Pinpoint the cell where the given text exists, returning its [x, y] midpoint coordinate. 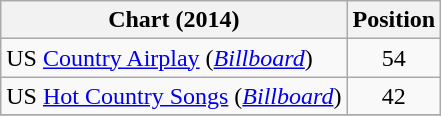
Position [394, 20]
Chart (2014) [174, 20]
54 [394, 58]
US Country Airplay (Billboard) [174, 58]
US Hot Country Songs (Billboard) [174, 96]
42 [394, 96]
